Pinpoint the cell where the given text exists, returning its (x, y) midpoint coordinate. 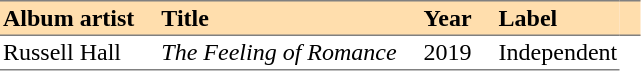
2019 (448, 53)
Album artist (68, 18)
Independent (558, 53)
Title (278, 18)
Label (558, 18)
The Feeling of Romance (278, 53)
Russell Hall (68, 53)
Year (448, 18)
